Output the (x, y) coordinate of the center of the cell containing the given text.  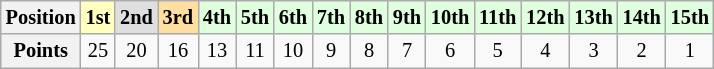
11 (255, 51)
2 (642, 51)
20 (136, 51)
2nd (136, 17)
25 (98, 51)
8 (369, 51)
9 (331, 51)
5 (498, 51)
7th (331, 17)
7 (407, 51)
11th (498, 17)
9th (407, 17)
6th (293, 17)
13 (217, 51)
10 (293, 51)
14th (642, 17)
4 (545, 51)
3 (593, 51)
Points (41, 51)
1st (98, 17)
Position (41, 17)
6 (450, 51)
4th (217, 17)
15th (690, 17)
10th (450, 17)
3rd (178, 17)
1 (690, 51)
5th (255, 17)
13th (593, 17)
8th (369, 17)
16 (178, 51)
12th (545, 17)
